Return [x, y] of the center of cell containing provided text 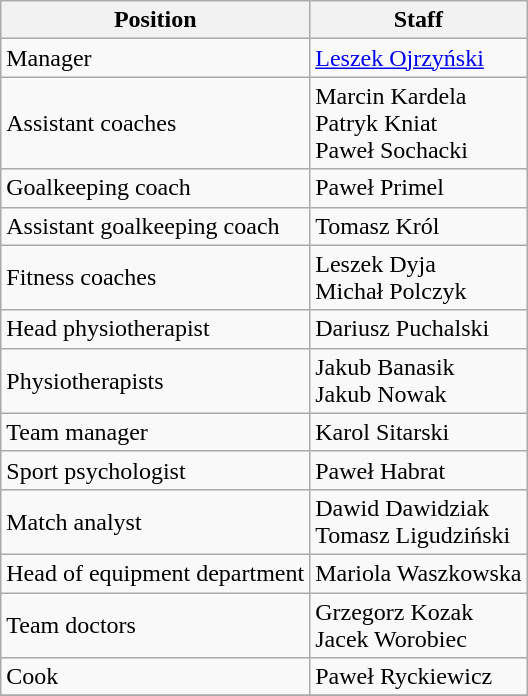
Head physiotherapist [156, 329]
Jakub Banasik Jakub Nowak [418, 380]
Head of equipment department [156, 573]
Dariusz Puchalski [418, 329]
Paweł Habrat [418, 470]
Leszek Dyja Michał Polczyk [418, 278]
Assistant coaches [156, 123]
Manager [156, 58]
Match analyst [156, 522]
Marcin Kardela Patryk Kniat Paweł Sochacki [418, 123]
Cook [156, 677]
Physiotherapists [156, 380]
Assistant goalkeeping coach [156, 226]
Fitness coaches [156, 278]
Team doctors [156, 624]
Sport psychologist [156, 470]
Paweł Primel [418, 188]
Grzegorz Kozak Jacek Worobiec [418, 624]
Dawid Dawidziak Tomasz Ligudziński [418, 522]
Position [156, 20]
Karol Sitarski [418, 432]
Team manager [156, 432]
Tomasz Król [418, 226]
Staff [418, 20]
Paweł Ryckiewicz [418, 677]
Leszek Ojrzyński [418, 58]
Mariola Waszkowska [418, 573]
Goalkeeping coach [156, 188]
